For the text-containing cell, return its midpoint in [x, y] coordinate format. 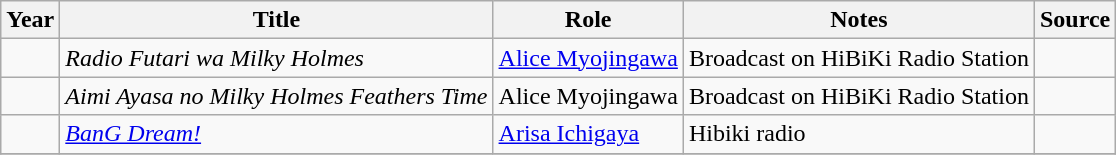
Year [30, 20]
Notes [858, 20]
Hibiki radio [858, 134]
Radio Futari wa Milky Holmes [276, 58]
Role [588, 20]
Arisa Ichigaya [588, 134]
Title [276, 20]
BanG Dream! [276, 134]
Source [1074, 20]
Aimi Ayasa no Milky Holmes Feathers Time [276, 96]
